Determine the [x, y] coordinate at the center of the cell enclosing the given text.  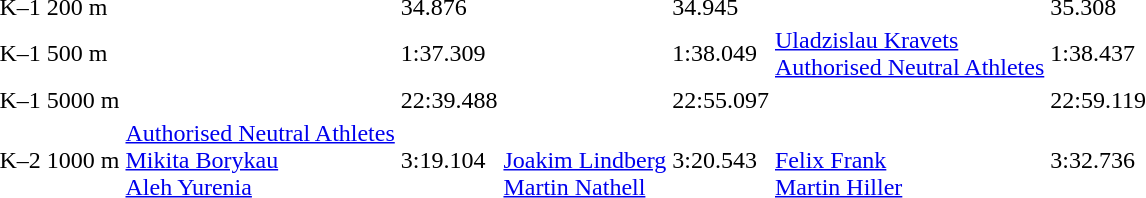
22:55.097 [721, 100]
22:39.488 [449, 100]
1:38.049 [721, 54]
1:37.309 [449, 54]
Uladzislau KravetsAuthorised Neutral Athletes [910, 54]
